Identify which cell holds the provided text, then report its [x, y] central coordinate. 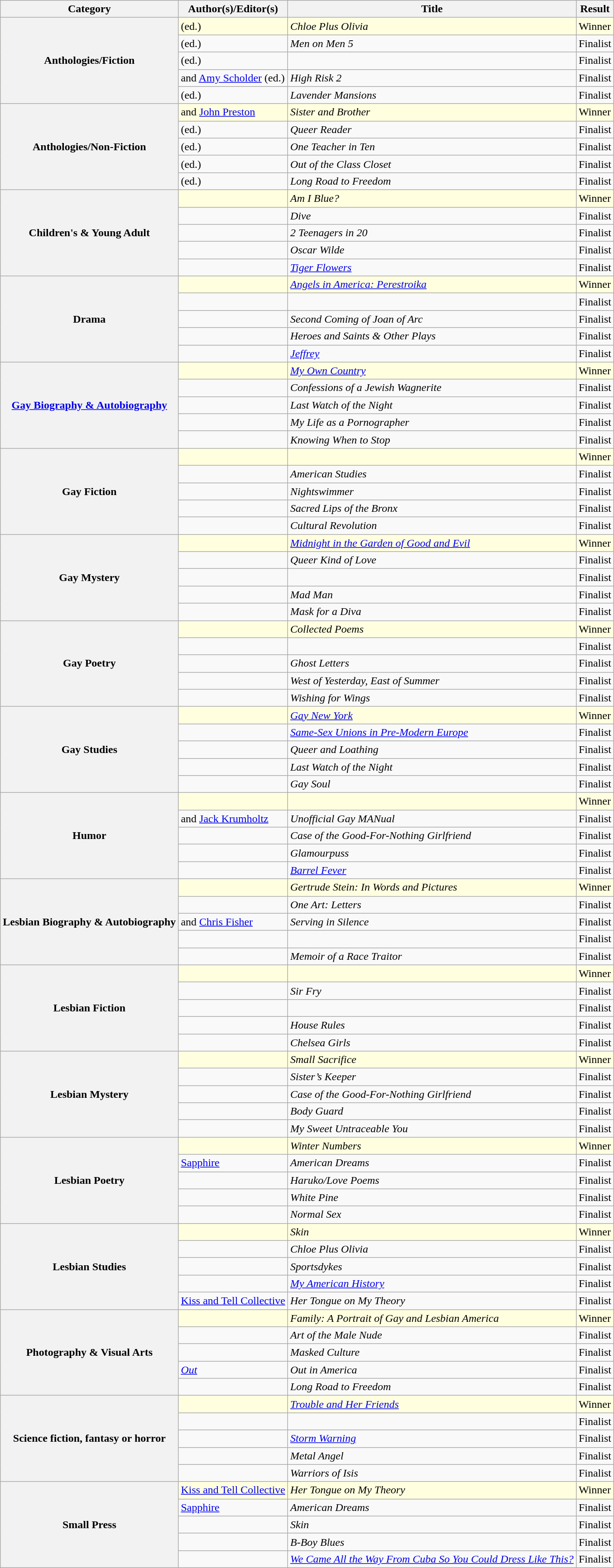
Gay Mystery [90, 577]
Dive [432, 216]
Mask for a Diva [432, 612]
Body Guard [432, 1111]
Author(s)/Editor(s) [233, 9]
Unofficial Gay MANual [432, 819]
Second Coming of Joan of Arc [432, 319]
My Sweet Untraceable You [432, 1129]
Gertrude Stein: In Words and Pictures [432, 887]
Out in America [432, 1370]
Small Sacrifice [432, 1060]
Glamourpuss [432, 853]
Result [595, 9]
Ghost Letters [432, 663]
Oscar Wilde [432, 250]
House Rules [432, 1025]
Small Press [90, 1525]
Anthologies/Non-Fiction [90, 147]
Barrel Fever [432, 870]
2 Teenagers in 20 [432, 233]
and John Preston [233, 112]
Queer Reader [432, 129]
Children's & Young Adult [90, 233]
Knowing When to Stop [432, 439]
Out [233, 1370]
Lavender Mansions [432, 95]
West of Yesterday, East of Summer [432, 681]
Jeffrey [432, 353]
Midnight in the Garden of Good and Evil [432, 543]
Sportsdykes [432, 1266]
Gay New York [432, 715]
Tiger Flowers [432, 267]
One Art: Letters [432, 905]
High Risk 2 [432, 78]
Photography & Visual Arts [90, 1353]
Storm Warning [432, 1439]
Art of the Male Nude [432, 1335]
Men on Men 5 [432, 43]
Angels in America: Perestroika [432, 285]
and Amy Scholder (ed.) [233, 78]
Gay Soul [432, 784]
Sir Fry [432, 991]
Normal Sex [432, 1215]
and Chris Fisher [233, 922]
Humor [90, 836]
Haruko/Love Poems [432, 1180]
Metal Angel [432, 1456]
My Life as a Pornographer [432, 422]
B-Boy Blues [432, 1542]
Queer and Loathing [432, 749]
Gay Biography & Autobiography [90, 405]
Sister’s Keeper [432, 1077]
Gay Poetry [90, 663]
Confessions of a Jewish Wagnerite [432, 388]
Same-Sex Unions in Pre-Modern Europe [432, 732]
We Came All the Way From Cuba So You Could Dress Like This? [432, 1559]
Lesbian Fiction [90, 1008]
Winter Numbers [432, 1146]
Anthologies/Fiction [90, 61]
Warriors of Isis [432, 1473]
Nightswimmer [432, 491]
Family: A Portrait of Gay and Lesbian America [432, 1318]
Sacred Lips of the Bronx [432, 509]
Mad Man [432, 595]
Trouble and Her Friends [432, 1404]
Lesbian Mystery [90, 1094]
and Jack Krumholtz [233, 819]
Memoir of a Race Traitor [432, 956]
Gay Fiction [90, 491]
Lesbian Studies [90, 1266]
Gay Studies [90, 749]
Lesbian Poetry [90, 1180]
One Teacher in Ten [432, 147]
Wishing for Wings [432, 698]
Chelsea Girls [432, 1042]
Title [432, 9]
Lesbian Biography & Autobiography [90, 922]
Serving in Silence [432, 922]
My Own Country [432, 371]
American Studies [432, 474]
Masked Culture [432, 1353]
Cultural Revolution [432, 526]
Drama [90, 319]
My American History [432, 1283]
Science fiction, fantasy or horror [90, 1439]
Category [90, 9]
Collected Poems [432, 629]
White Pine [432, 1197]
Heroes and Saints & Other Plays [432, 336]
Am I Blue? [432, 198]
Out of the Class Closet [432, 164]
Sister and Brother [432, 112]
Queer Kind of Love [432, 560]
